Pinpoint the cell where the given text exists, returning its [x, y] midpoint coordinate. 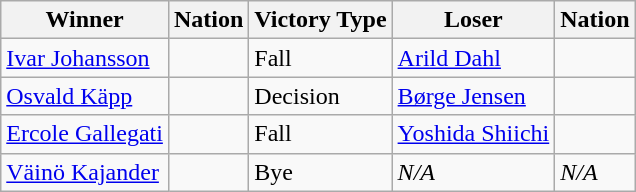
Loser [474, 20]
Decision [320, 96]
Winner [85, 20]
Ercole Gallegati [85, 134]
Victory Type [320, 20]
Bye [320, 172]
Børge Jensen [474, 96]
Yoshida Shiichi [474, 134]
Osvald Käpp [85, 96]
Väinö Kajander [85, 172]
Arild Dahl [474, 58]
Ivar Johansson [85, 58]
